Provide the [x, y] coordinate of the cell's center where the given text is located.  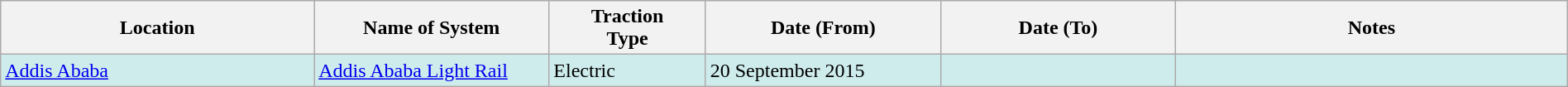
Addis Ababa Light Rail [432, 70]
Electric [627, 70]
Name of System [432, 28]
20 September 2015 [823, 70]
Date (From) [823, 28]
TractionType [627, 28]
Date (To) [1058, 28]
Location [157, 28]
Addis Ababa [157, 70]
Notes [1372, 28]
